From the cell containing the given text, extract its center point as (x, y) coordinate. 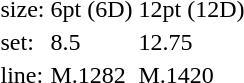
8.5 (92, 42)
